Find where the given text appears and provide that cell's center as [x, y] coordinate. 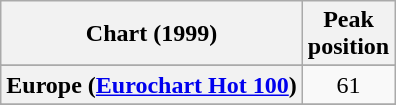
Peakposition [348, 34]
Chart (1999) [152, 34]
Europe (Eurochart Hot 100) [152, 85]
61 [348, 85]
